Pinpoint the cell where the given text exists, returning its (x, y) midpoint coordinate. 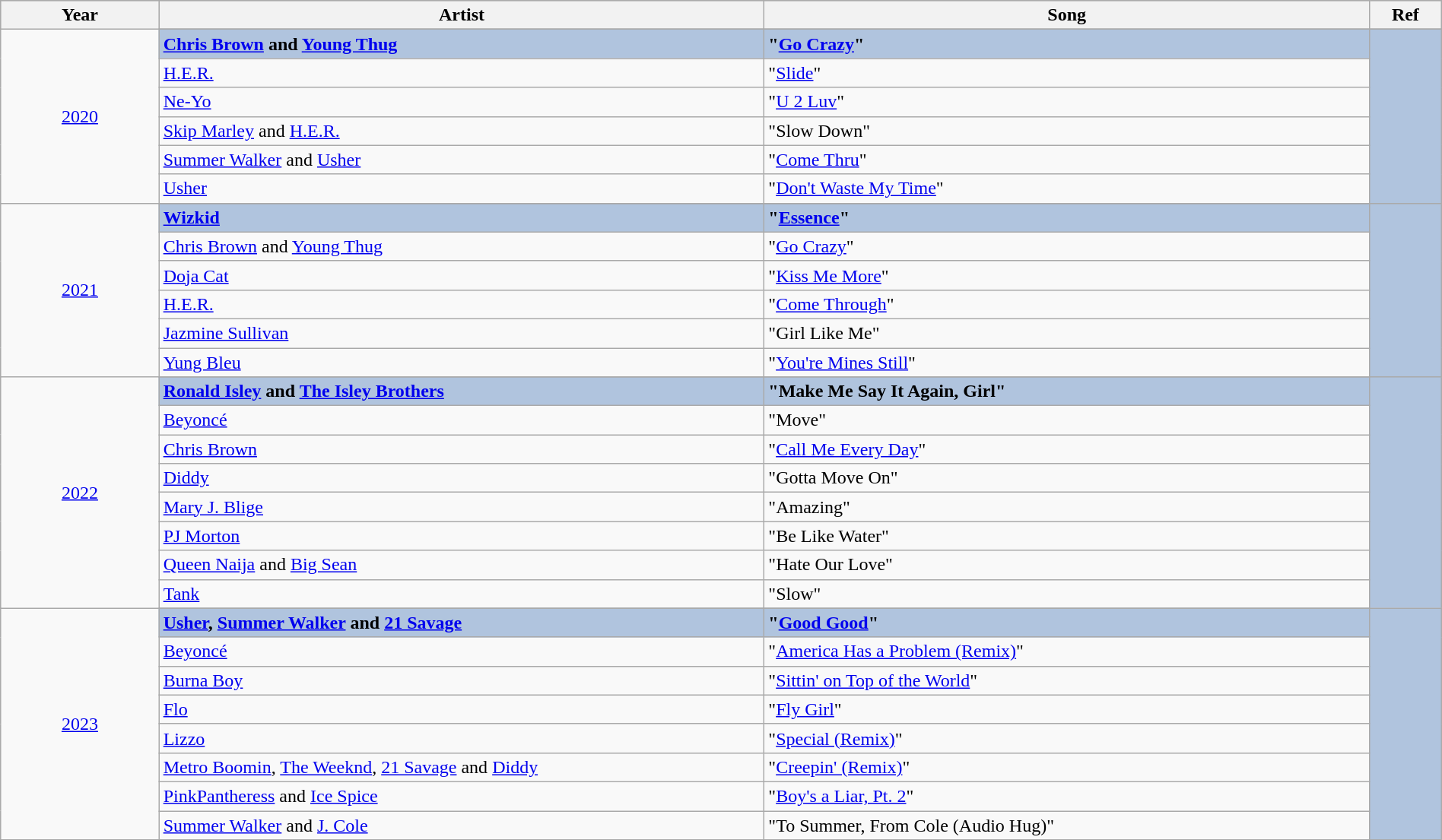
Summer Walker and Usher (462, 160)
Skip Marley and H.E.R. (462, 131)
"Amazing" (1067, 507)
"U 2 Luv" (1067, 102)
"Girl Like Me" (1067, 333)
Metro Boomin, The Weeknd, 21 Savage and Diddy (462, 767)
Usher (462, 189)
2022 (80, 493)
"Creepin' (Remix)" (1067, 767)
Ronald Isley and The Isley Brothers (462, 391)
Tank (462, 594)
Ne-Yo (462, 102)
"Slide" (1067, 73)
"Good Good" (1067, 623)
Song (1067, 15)
Usher, Summer Walker and 21 Savage (462, 623)
PinkPantheress and Ice Spice (462, 796)
"Be Like Water" (1067, 536)
Artist (462, 15)
Ref (1405, 15)
"Call Me Every Day" (1067, 449)
"Slow Down" (1067, 131)
PJ Morton (462, 536)
Wizkid (462, 217)
Mary J. Blige (462, 507)
"Special (Remix)" (1067, 738)
"Kiss Me More" (1067, 275)
Summer Walker and J. Cole (462, 825)
"Make Me Say It Again, Girl" (1067, 391)
2021 (80, 290)
Doja Cat (462, 275)
"You're Mines Still" (1067, 363)
Year (80, 15)
Lizzo (462, 738)
"Come Through" (1067, 304)
"Fly Girl" (1067, 709)
2023 (80, 724)
"Slow" (1067, 594)
Queen Naija and Big Sean (462, 565)
Diddy (462, 478)
"Hate Our Love" (1067, 565)
"America Has a Problem (Remix)" (1067, 651)
2020 (80, 116)
"Boy's a Liar, Pt. 2" (1067, 796)
"Move" (1067, 420)
Chris Brown (462, 449)
"To Summer, From Cole (Audio Hug)" (1067, 825)
Burna Boy (462, 680)
"Sittin' on Top of the World" (1067, 680)
"Don't Waste My Time" (1067, 189)
"Come Thru" (1067, 160)
Flo (462, 709)
Yung Bleu (462, 363)
Jazmine Sullivan (462, 333)
"Essence" (1067, 217)
"Gotta Move On" (1067, 478)
